Return [X, Y] of the center of cell containing provided text 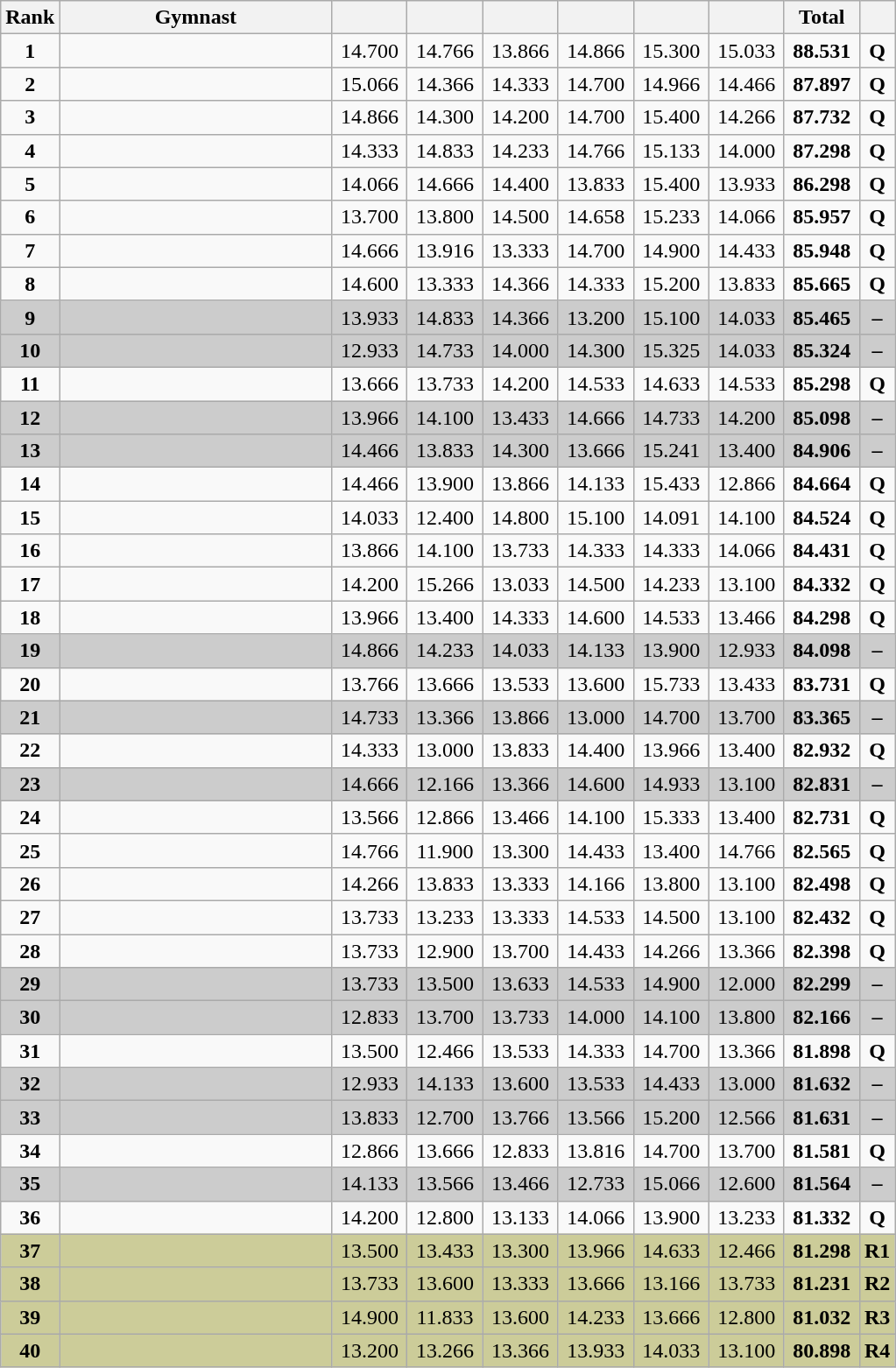
6 [30, 217]
81.332 [822, 1217]
27 [30, 917]
82.565 [822, 850]
39 [30, 1317]
R1 [877, 1251]
19 [30, 651]
12.733 [596, 1184]
87.732 [822, 117]
22 [30, 751]
82.932 [822, 751]
15.266 [445, 584]
14.966 [671, 84]
85.324 [822, 350]
13.033 [520, 584]
5 [30, 184]
12 [30, 418]
Gymnast [196, 18]
17 [30, 584]
82.398 [822, 950]
R3 [877, 1317]
86.298 [822, 184]
11.900 [445, 850]
14.933 [671, 784]
15 [30, 518]
15.233 [671, 217]
83.731 [822, 684]
82.299 [822, 984]
15.133 [671, 151]
12.000 [746, 984]
35 [30, 1184]
R4 [877, 1350]
30 [30, 1018]
13.133 [520, 1217]
12.166 [445, 784]
81.631 [822, 1118]
85.948 [822, 250]
14 [30, 484]
81.564 [822, 1184]
13.166 [671, 1284]
85.665 [822, 284]
81.581 [822, 1151]
14.658 [596, 217]
26 [30, 884]
24 [30, 817]
7 [30, 250]
33 [30, 1118]
14.091 [671, 518]
16 [30, 551]
23 [30, 784]
38 [30, 1284]
13 [30, 451]
84.906 [822, 451]
Rank [30, 18]
12.600 [746, 1184]
1 [30, 51]
81.032 [822, 1317]
83.365 [822, 717]
15.333 [671, 817]
84.431 [822, 551]
80.898 [822, 1350]
4 [30, 151]
84.098 [822, 651]
15.433 [671, 484]
13.266 [445, 1350]
84.332 [822, 584]
18 [30, 617]
14.800 [520, 518]
25 [30, 850]
9 [30, 317]
37 [30, 1251]
84.298 [822, 617]
34 [30, 1151]
87.298 [822, 151]
15.300 [671, 51]
13.916 [445, 250]
82.166 [822, 1018]
85.465 [822, 317]
12.900 [445, 950]
82.432 [822, 917]
36 [30, 1217]
11.833 [445, 1317]
R2 [877, 1284]
81.298 [822, 1251]
31 [30, 1051]
12.400 [445, 518]
2 [30, 84]
85.098 [822, 418]
29 [30, 984]
13.816 [596, 1151]
8 [30, 284]
12.566 [746, 1118]
85.957 [822, 217]
88.531 [822, 51]
82.498 [822, 884]
84.524 [822, 518]
10 [30, 350]
85.298 [822, 384]
87.897 [822, 84]
12.700 [445, 1118]
40 [30, 1350]
Total [822, 18]
15.033 [746, 51]
81.632 [822, 1084]
20 [30, 684]
13.633 [520, 984]
21 [30, 717]
15.241 [671, 451]
32 [30, 1084]
11 [30, 384]
81.231 [822, 1284]
82.831 [822, 784]
14.166 [596, 884]
15.733 [671, 684]
84.664 [822, 484]
15.325 [671, 350]
81.898 [822, 1051]
82.731 [822, 817]
28 [30, 950]
3 [30, 117]
